Pinpoint the cell where the given text exists, returning its [X, Y] midpoint coordinate. 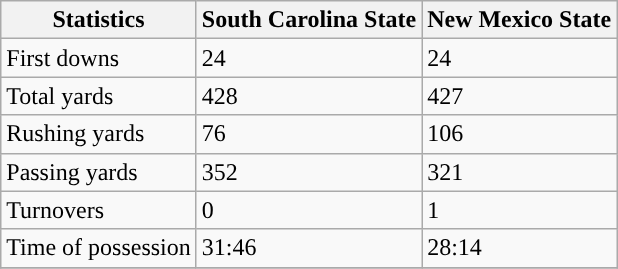
352 [308, 172]
28:14 [520, 248]
31:46 [308, 248]
Passing yards [99, 172]
Statistics [99, 20]
Time of possession [99, 248]
Total yards [99, 96]
Turnovers [99, 210]
Rushing yards [99, 134]
1 [520, 210]
First downs [99, 58]
South Carolina State [308, 20]
427 [520, 96]
76 [308, 134]
321 [520, 172]
428 [308, 96]
New Mexico State [520, 20]
0 [308, 210]
106 [520, 134]
